Output the [x, y] coordinate of the center of the cell containing the given text.  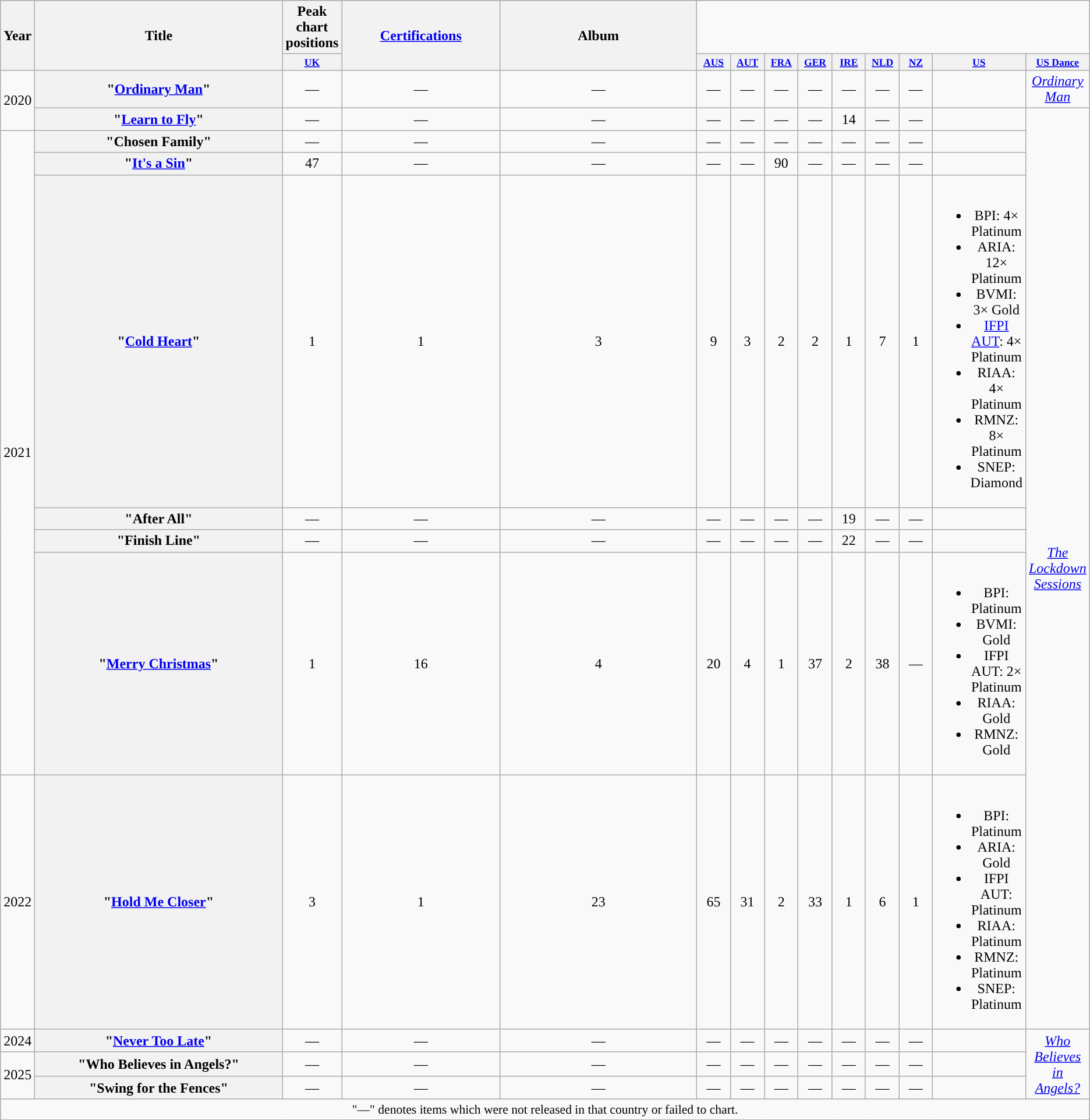
"Who Believes in Angels?" [158, 1064]
"Never Too Late" [158, 1040]
37 [815, 664]
FRA [781, 62]
Year [17, 36]
Who Believes in Angels? [1057, 1064]
2022 [17, 902]
NLD [882, 62]
AUT [747, 62]
BPI: 4× PlatinumARIA: 12× PlatinumBVMI: 3× GoldIFPI AUT: 4× PlatinumRIAA: 4× PlatinumRMNZ: 8× PlatinumSNEP: Diamond [979, 341]
19 [849, 519]
6 [882, 902]
65 [714, 902]
Title [158, 36]
"—" denotes items which were not released in that country or failed to chart. [545, 1109]
33 [815, 902]
GER [815, 62]
Certifications [421, 36]
23 [599, 902]
"It's a Sin" [158, 164]
"After All" [158, 519]
NZ [916, 62]
The Lockdown Sessions [1057, 569]
16 [421, 664]
2025 [17, 1075]
"Learn to Fly" [158, 119]
IRE [849, 62]
"Hold Me Closer" [158, 902]
"Swing for the Fences" [158, 1087]
BPI: PlatinumARIA: GoldIFPI AUT: PlatinumRIAA: PlatinumRMNZ: PlatinumSNEP: Platinum [979, 902]
"Finish Line" [158, 541]
22 [849, 541]
2021 [17, 453]
9 [714, 341]
Album [599, 36]
BPI: PlatinumBVMI: GoldIFPI AUT: 2× PlatinumRIAA: GoldRMNZ: Gold [979, 664]
7 [882, 341]
"Merry Christmas" [158, 664]
31 [747, 902]
"Ordinary Man" [158, 90]
2024 [17, 1040]
"Chosen Family" [158, 141]
47 [312, 164]
2020 [17, 100]
AUS [714, 62]
90 [781, 164]
38 [882, 664]
14 [849, 119]
"Cold Heart" [158, 341]
US [979, 62]
UK [312, 62]
20 [714, 664]
US Dance [1057, 62]
Ordinary Man [1057, 90]
Peak chart positions [312, 27]
